Detect which cell encompasses the target text, then output its [X, Y] center coordinate. 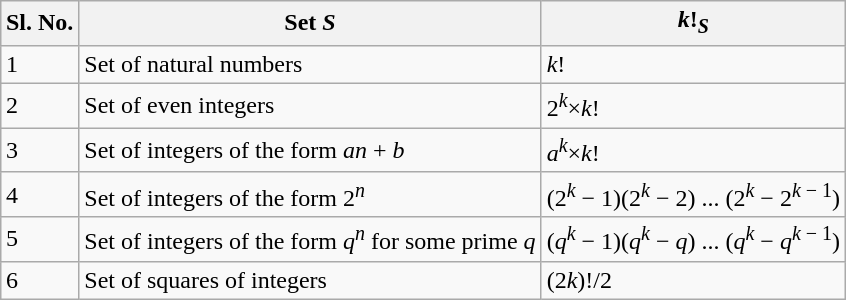
(2k)!/2 [693, 280]
2k×k! [693, 106]
Set of natural numbers [310, 64]
Set S [310, 23]
4 [39, 194]
k! [693, 64]
Set of even integers [310, 106]
Set of integers of the form qn for some prime q [310, 240]
3 [39, 150]
2 [39, 106]
(2k − 1)(2k − 2) ... (2k − 2k − 1) [693, 194]
Sl. No. [39, 23]
k!S [693, 23]
ak×k! [693, 150]
6 [39, 280]
Set of integers of the form an + b [310, 150]
1 [39, 64]
5 [39, 240]
(qk − 1)(qk − q) ... (qk − qk − 1) [693, 240]
Set of squares of integers [310, 280]
Set of integers of the form 2n [310, 194]
